Provide the [X, Y] coordinate of the cell's center where the given text is located.  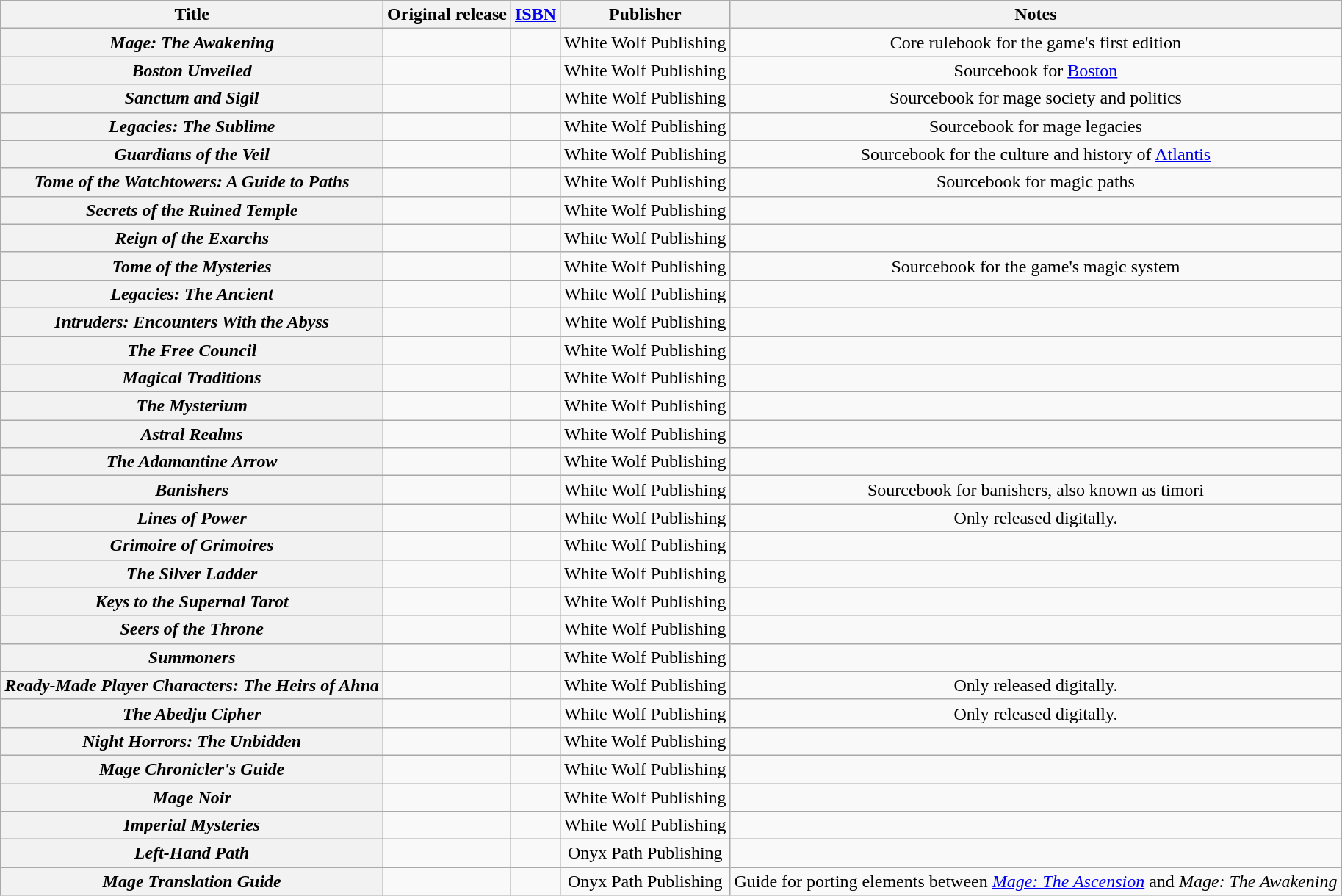
The Adamantine Arrow [192, 462]
Core rulebook for the game's first edition [1036, 43]
Sourcebook for banishers, also known as timori [1036, 490]
Ready-Made Player Characters: The Heirs of Ahna [192, 685]
Imperial Mysteries [192, 825]
Reign of the Exarchs [192, 238]
Keys to the Supernal Tarot [192, 601]
The Mysterium [192, 406]
Tome of the Mysteries [192, 266]
Mage Noir [192, 797]
The Abedju Cipher [192, 713]
Sourcebook for mage legacies [1036, 126]
Grimoire of Grimoires [192, 546]
Banishers [192, 490]
ISBN [535, 15]
Original release [447, 15]
Mage: The Awakening [192, 43]
Sourcebook for magic paths [1036, 182]
Tome of the Watchtowers: A Guide to Paths [192, 182]
Sourcebook for Boston [1036, 71]
The Free Council [192, 350]
Mage Translation Guide [192, 881]
Legacies: The Sublime [192, 126]
Summoners [192, 657]
Boston Unveiled [192, 71]
Left-Hand Path [192, 853]
Notes [1036, 15]
Secrets of the Ruined Temple [192, 210]
Legacies: The Ancient [192, 294]
Title [192, 15]
Sanctum and Sigil [192, 98]
Sourcebook for the culture and history of Atlantis [1036, 154]
Mage Chronicler's Guide [192, 769]
Lines of Power [192, 518]
Magical Traditions [192, 378]
Astral Realms [192, 434]
The Silver Ladder [192, 574]
Intruders: Encounters With the Abyss [192, 322]
Sourcebook for the game's magic system [1036, 266]
Publisher [645, 15]
Seers of the Throne [192, 629]
Guardians of the Veil [192, 154]
Night Horrors: The Unbidden [192, 741]
Guide for porting elements between Mage: The Ascension and Mage: The Awakening [1036, 881]
Sourcebook for mage society and politics [1036, 98]
